Find where the given text appears and provide that cell's center as [x, y] coordinate. 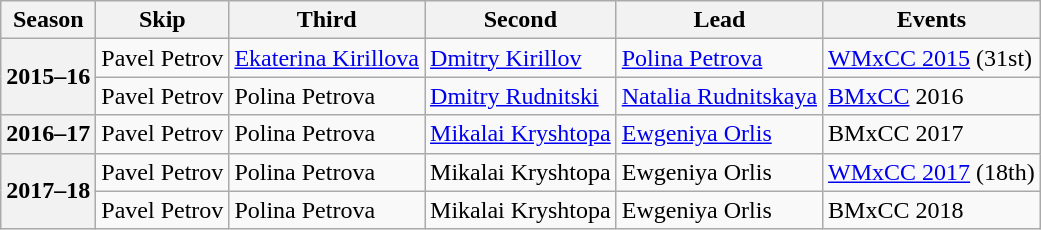
Dmitry Kirillov [521, 58]
2016–17 [48, 134]
2015–16 [48, 77]
WMxCC 2015 (31st) [932, 58]
BMxCC 2018 [932, 210]
Ekaterina Kirillova [327, 58]
BMxCC 2017 [932, 134]
Second [521, 20]
Lead [719, 20]
Dmitry Rudnitski [521, 96]
Third [327, 20]
BMxCC 2016 [932, 96]
Skip [162, 20]
Events [932, 20]
WMxCC 2017 (18th) [932, 172]
2017–18 [48, 191]
Season [48, 20]
Natalia Rudnitskaya [719, 96]
